Identify which cell holds the provided text, then report its [X, Y] central coordinate. 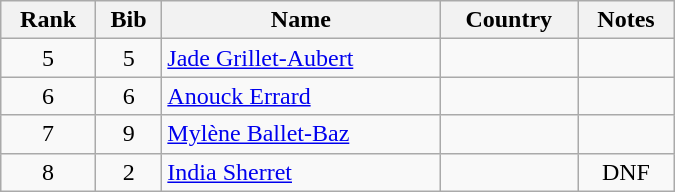
Jade Grillet-Aubert [301, 58]
Bib [128, 20]
8 [48, 172]
2 [128, 172]
Anouck Errard [301, 96]
Country [509, 20]
Notes [626, 20]
Mylène Ballet-Baz [301, 134]
India Sherret [301, 172]
9 [128, 134]
DNF [626, 172]
7 [48, 134]
Rank [48, 20]
Name [301, 20]
